Output the [X, Y] coordinate of the center of the cell containing the given text.  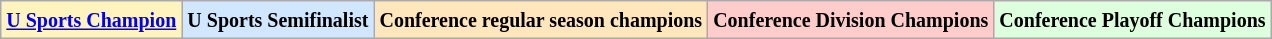
Conference Playoff Champions [1132, 20]
Conference Division Champions [851, 20]
Conference regular season champions [541, 20]
U Sports Semifinalist [278, 20]
U Sports Champion [92, 20]
